From the cell containing the given text, extract its center point as (x, y) coordinate. 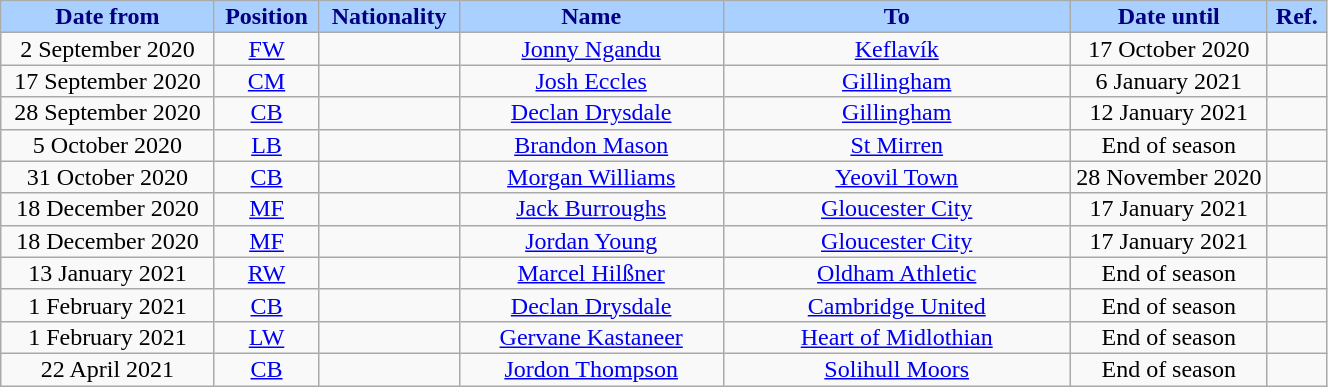
Position (266, 17)
Jonny Ngandu (591, 49)
Date until (1168, 17)
31 October 2020 (108, 177)
17 September 2020 (108, 81)
6 January 2021 (1168, 81)
2 September 2020 (108, 49)
Brandon Mason (591, 145)
Jordan Young (591, 241)
Name (591, 17)
Josh Eccles (591, 81)
Keflavík (896, 49)
28 September 2020 (108, 113)
Morgan Williams (591, 177)
Heart of Midlothian (896, 337)
Solihull Moors (896, 369)
22 April 2021 (108, 369)
RW (266, 273)
5 October 2020 (108, 145)
13 January 2021 (108, 273)
12 January 2021 (1168, 113)
Gervane Kastaneer (591, 337)
CM (266, 81)
To (896, 17)
28 November 2020 (1168, 177)
Oldham Athletic (896, 273)
Date from (108, 17)
LB (266, 145)
Cambridge United (896, 305)
Jack Burroughs (591, 209)
Yeovil Town (896, 177)
17 October 2020 (1168, 49)
Nationality (389, 17)
Jordon Thompson (591, 369)
LW (266, 337)
FW (266, 49)
Ref. (1296, 17)
St Mirren (896, 145)
Marcel Hilßner (591, 273)
